From the cell containing the given text, extract its center point as (X, Y) coordinate. 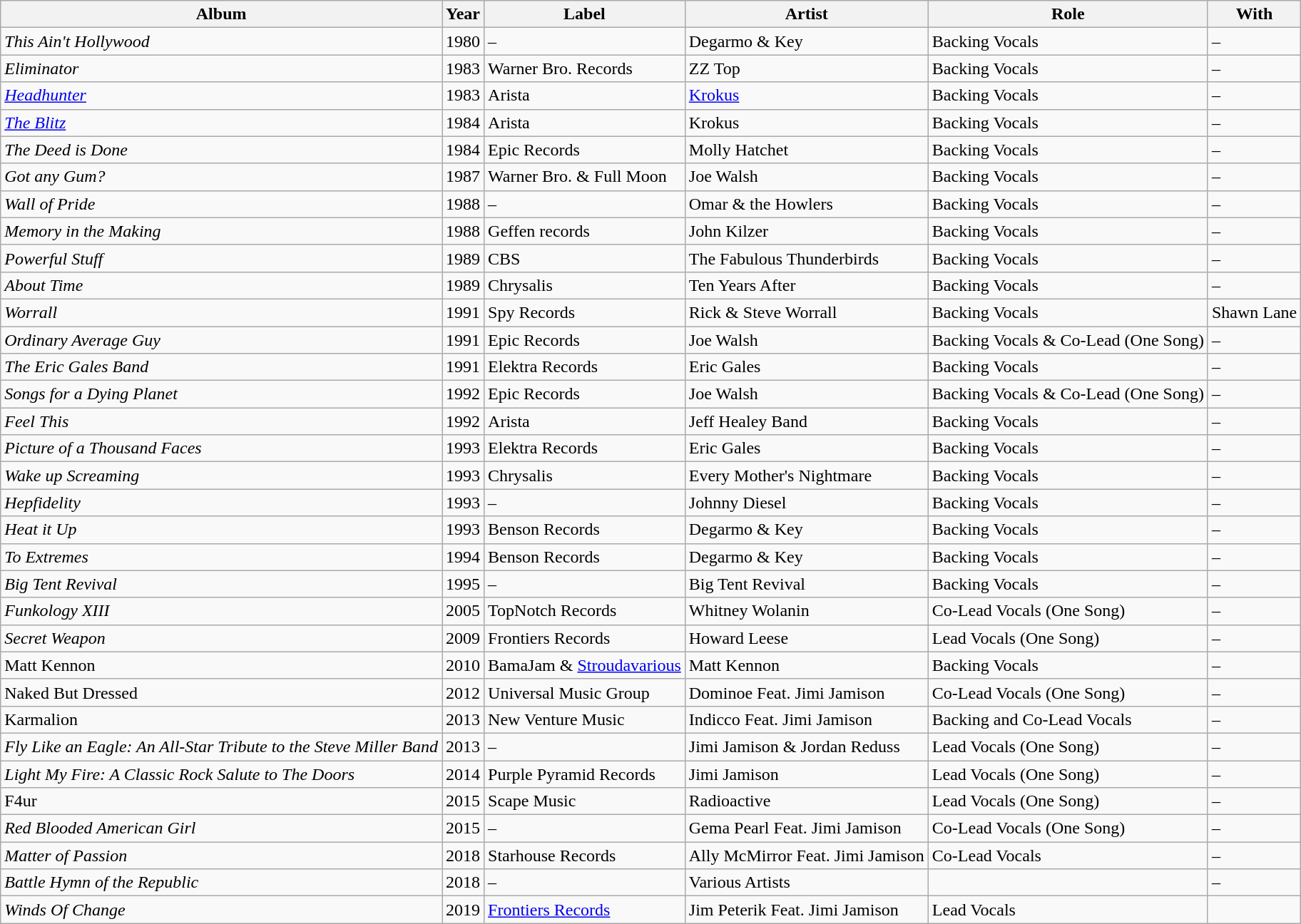
Artist (806, 14)
Gema Pearl Feat. Jimi Jamison (806, 828)
Backing and Co-Lead Vocals (1068, 719)
About Time (221, 285)
2010 (464, 665)
2012 (464, 692)
Jeff Healey Band (806, 421)
Hepfidelity (221, 503)
Funkology XIII (221, 611)
The Fabulous Thunderbirds (806, 258)
Scape Music (585, 801)
Jimi Jamison (806, 774)
Ordinary Average Guy (221, 340)
Johnny Diesel (806, 503)
Jim Peterik Feat. Jimi Jamison (806, 910)
Fly Like an Eagle: An All-Star Tribute to the Steve Miller Band (221, 746)
Howard Leese (806, 638)
Headhunter (221, 96)
Label (585, 14)
The Eric Gales Band (221, 367)
Naked But Dressed (221, 692)
Worrall (221, 312)
Dominoe Feat. Jimi Jamison (806, 692)
The Blitz (221, 123)
Radioactive (806, 801)
Winds Of Change (221, 910)
CBS (585, 258)
This Ain't Hollywood (221, 41)
Matter of Passion (221, 856)
2009 (464, 638)
Geffen records (585, 231)
1995 (464, 584)
F4ur (221, 801)
Spy Records (585, 312)
Eliminator (221, 68)
John Kilzer (806, 231)
The Deed is Done (221, 150)
To Extremes (221, 557)
New Venture Music (585, 719)
With (1254, 14)
2019 (464, 910)
Lead Vocals (1068, 910)
Rick & Steve Worrall (806, 312)
Year (464, 14)
1980 (464, 41)
Indicco Feat. Jimi Jamison (806, 719)
Various Artists (806, 883)
Warner Bro. Records (585, 68)
Purple Pyramid Records (585, 774)
Wall of Pride (221, 204)
Karmalion (221, 719)
Songs for a Dying Planet (221, 394)
Wake up Screaming (221, 476)
ZZ Top (806, 68)
Heat it Up (221, 530)
Role (1068, 14)
Secret Weapon (221, 638)
BamaJam & Stroudavarious (585, 665)
1987 (464, 177)
Feel This (221, 421)
Got any Gum? (221, 177)
Memory in the Making (221, 231)
Starhouse Records (585, 856)
Universal Music Group (585, 692)
Ally McMirror Feat. Jimi Jamison (806, 856)
2014 (464, 774)
Battle Hymn of the Republic (221, 883)
Warner Bro. & Full Moon (585, 177)
Co-Lead Vocals (1068, 856)
Shawn Lane (1254, 312)
2005 (464, 611)
1994 (464, 557)
Jimi Jamison & Jordan Reduss (806, 746)
Omar & the Howlers (806, 204)
TopNotch Records (585, 611)
Red Blooded American Girl (221, 828)
Album (221, 14)
Light My Fire: A Classic Rock Salute to The Doors (221, 774)
Ten Years After (806, 285)
Picture of a Thousand Faces (221, 448)
Whitney Wolanin (806, 611)
Molly Hatchet (806, 150)
Every Mother's Nightmare (806, 476)
Powerful Stuff (221, 258)
